Return the (X, Y) coordinate for the center point of the cell that contains the specified text.  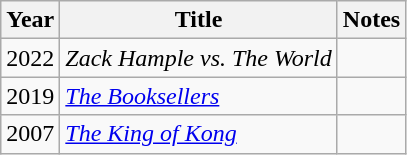
Notes (371, 20)
Title (199, 20)
The King of Kong (199, 134)
Zack Hample vs. The World (199, 58)
The Booksellers (199, 96)
Year (30, 20)
2019 (30, 96)
2007 (30, 134)
2022 (30, 58)
